From the cell containing the given text, extract its center point as [x, y] coordinate. 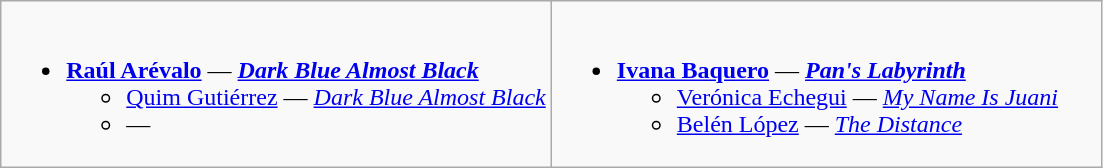
Ivana Baquero — Pan's LabyrinthVerónica Echegui — My Name Is JuaniBelén López — The Distance [826, 84]
Raúl Arévalo — Dark Blue Almost BlackQuim Gutiérrez — Dark Blue Almost Black — [276, 84]
